Find where the given text appears and provide that cell's center as [X, Y] coordinate. 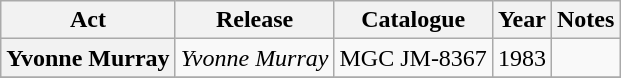
Release [254, 20]
Act [88, 20]
Year [522, 20]
1983 [522, 58]
Catalogue [413, 20]
MGC JM-8367 [413, 58]
Notes [585, 20]
